Scan for the cell matching the given text and deliver its (x, y) coordinate at center. 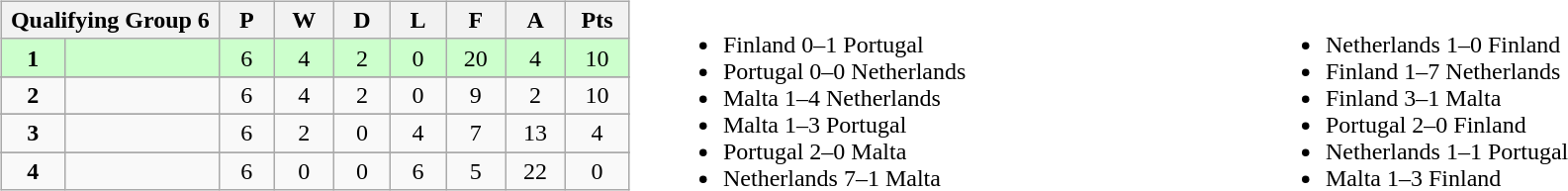
Qualifying Group 6 (110, 20)
9 (476, 95)
W (304, 20)
Pts (597, 20)
A (535, 20)
7 (476, 133)
L (417, 20)
20 (476, 57)
1 (33, 57)
22 (535, 171)
P (247, 20)
D (362, 20)
13 (535, 133)
5 (476, 171)
3 (33, 133)
F (476, 20)
